Capture the cell that displays the provided text and extract its [x, y] central coordinate. 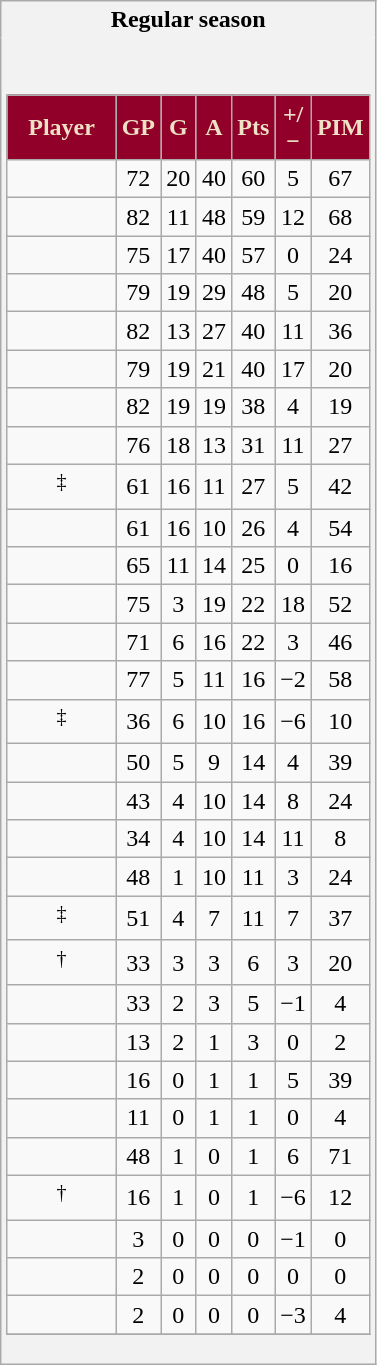
−2 [294, 680]
34 [138, 839]
21 [214, 369]
Pts [254, 128]
A [214, 128]
43 [138, 801]
72 [138, 179]
77 [138, 680]
57 [254, 255]
51 [138, 918]
+/− [294, 128]
59 [254, 217]
29 [214, 293]
GP [138, 128]
68 [340, 217]
67 [340, 179]
9 [214, 763]
−3 [294, 1315]
26 [254, 528]
31 [254, 445]
54 [340, 528]
G [179, 128]
65 [138, 566]
Regular season [188, 20]
58 [340, 680]
60 [254, 179]
38 [254, 407]
42 [340, 486]
46 [340, 642]
50 [138, 763]
Player [62, 128]
52 [340, 604]
37 [340, 918]
PIM [340, 128]
25 [254, 566]
76 [138, 445]
